Output the [x, y] coordinate of the center of the cell containing the given text.  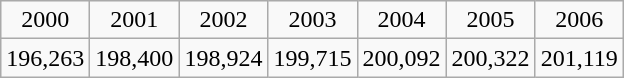
200,322 [490, 58]
201,119 [579, 58]
2002 [224, 20]
198,924 [224, 58]
2004 [402, 20]
196,263 [46, 58]
2001 [134, 20]
2006 [579, 20]
200,092 [402, 58]
2005 [490, 20]
2000 [46, 20]
2003 [312, 20]
198,400 [134, 58]
199,715 [312, 58]
